Provide the (x, y) coordinate of the cell's center where the given text is located.  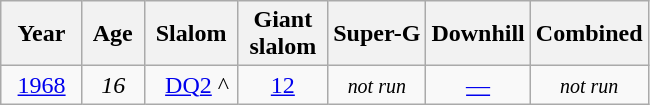
Age (113, 34)
Downhill (478, 34)
Giant slalom (283, 34)
1968 (42, 85)
Slalom (191, 34)
Year (42, 34)
16 (113, 85)
— (478, 85)
Combined (589, 34)
12 (283, 85)
Super-G (377, 34)
DQ2 ^ (191, 85)
